Detect which cell encompasses the target text, then output its (x, y) center coordinate. 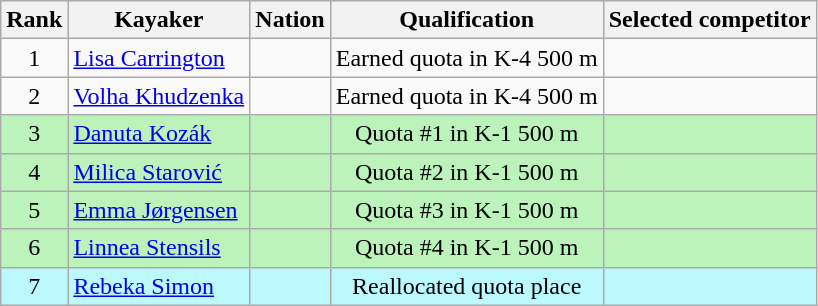
1 (34, 58)
3 (34, 134)
Volha Khudzenka (159, 96)
Qualification (466, 20)
Emma Jørgensen (159, 210)
Selected competitor (710, 20)
Quota #2 in K-1 500 m (466, 172)
5 (34, 210)
Lisa Carrington (159, 58)
4 (34, 172)
7 (34, 286)
Reallocated quota place (466, 286)
Quota #4 in K-1 500 m (466, 248)
Rank (34, 20)
Linnea Stensils (159, 248)
Rebeka Simon (159, 286)
2 (34, 96)
6 (34, 248)
Milica Starović (159, 172)
Danuta Kozák (159, 134)
Quota #1 in K-1 500 m (466, 134)
Quota #3 in K-1 500 m (466, 210)
Kayaker (159, 20)
Nation (290, 20)
